Detect which cell encompasses the target text, then output its (X, Y) center coordinate. 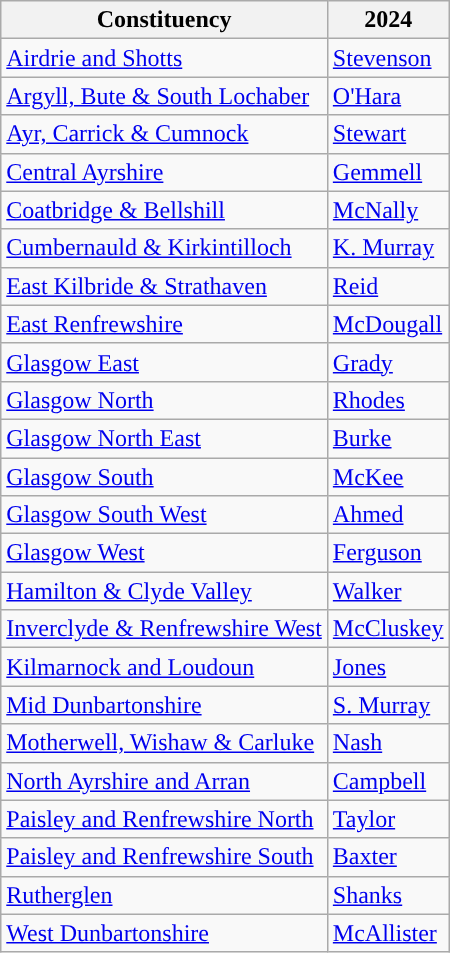
K. Murray (388, 248)
Rhodes (388, 400)
East Renfrewshire (164, 324)
Cumbernauld & Kirkintilloch (164, 248)
Glasgow West (164, 553)
Ferguson (388, 553)
O'Hara (388, 96)
Stewart (388, 134)
Glasgow East (164, 362)
McAllister (388, 933)
Paisley and Renfrewshire South (164, 857)
Walker (388, 591)
Gemmell (388, 172)
Inverclyde & Renfrewshire West (164, 629)
Hamilton & Clyde Valley (164, 591)
Central Ayrshire (164, 172)
Burke (388, 438)
Stevenson (388, 58)
McNally (388, 210)
Glasgow South West (164, 515)
East Kilbride & Strathaven (164, 286)
McKee (388, 477)
Coatbridge & Bellshill (164, 210)
Taylor (388, 819)
Airdrie and Shotts (164, 58)
Motherwell, Wishaw & Carluke (164, 743)
2024 (388, 20)
Ayr, Carrick & Cumnock (164, 134)
Grady (388, 362)
Baxter (388, 857)
Glasgow North (164, 400)
Argyll, Bute & South Lochaber (164, 96)
Constituency (164, 20)
S. Murray (388, 705)
McCluskey (388, 629)
Glasgow North East (164, 438)
Reid (388, 286)
Glasgow South (164, 477)
Ahmed (388, 515)
Rutherglen (164, 895)
Paisley and Renfrewshire North (164, 819)
Campbell (388, 781)
Kilmarnock and Loudoun (164, 667)
Jones (388, 667)
North Ayrshire and Arran (164, 781)
Nash (388, 743)
West Dunbartonshire (164, 933)
Mid Dunbartonshire (164, 705)
McDougall (388, 324)
Shanks (388, 895)
